From the cell containing the given text, extract its center point as [x, y] coordinate. 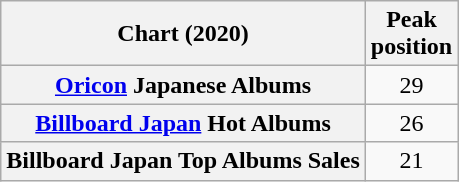
Oricon Japanese Albums [184, 85]
Billboard Japan Hot Albums [184, 123]
Peak position [411, 34]
Chart (2020) [184, 34]
21 [411, 161]
Billboard Japan Top Albums Sales [184, 161]
29 [411, 85]
26 [411, 123]
